Search for the cell housing the specified text and yield its [x, y] center coordinate. 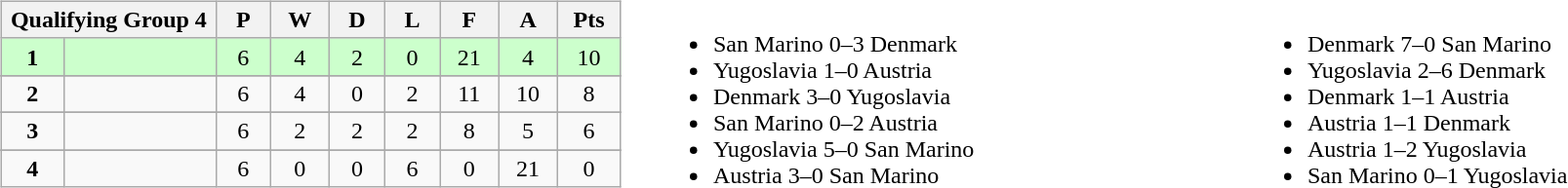
F [469, 19]
1 [32, 56]
W [300, 19]
A [528, 19]
D [357, 19]
3 [32, 131]
Qualifying Group 4 [108, 19]
5 [528, 131]
Pts [588, 19]
L [412, 19]
11 [469, 94]
P [244, 19]
